Identify which cell holds the provided text, then report its (x, y) central coordinate. 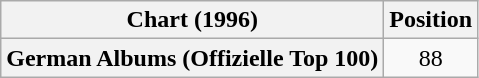
Position (431, 20)
88 (431, 58)
German Albums (Offizielle Top 100) (192, 58)
Chart (1996) (192, 20)
